Provide the [x, y] coordinate of the cell's center where the given text is located.  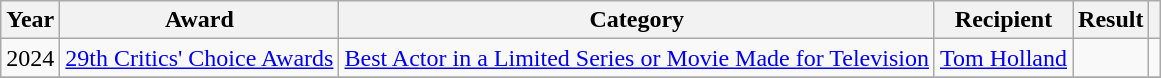
Result [1111, 20]
Recipient [1003, 20]
Tom Holland [1003, 58]
Award [200, 20]
Best Actor in a Limited Series or Movie Made for Television [637, 58]
Year [30, 20]
2024 [30, 58]
29th Critics' Choice Awards [200, 58]
Category [637, 20]
